Determine the [X, Y] coordinate at the center of the cell enclosing the given text.  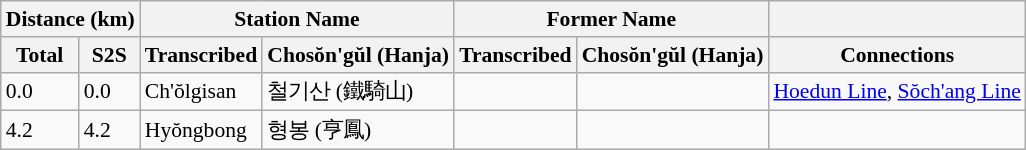
Connections [896, 55]
Former Name [611, 19]
Distance (km) [70, 19]
철기산 (鐵騎山) [358, 92]
Hyŏngbong [201, 130]
형봉 (亨鳳) [358, 130]
Station Name [297, 19]
Hoedun Line, Sŏch'ang Line [896, 92]
S2S [110, 55]
Ch'ŏlgisan [201, 92]
Total [40, 55]
